Capture the cell that displays the provided text and extract its (x, y) central coordinate. 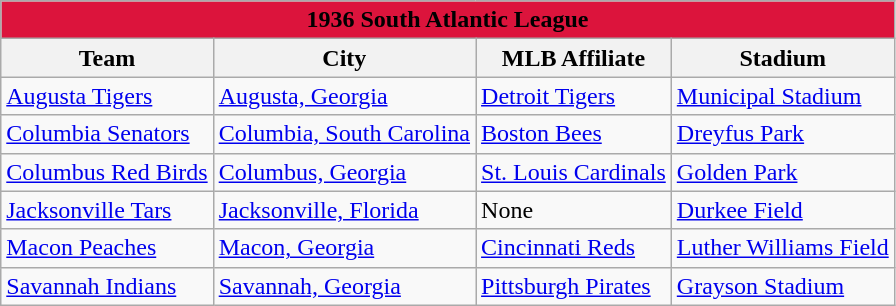
Jacksonville, Florida (344, 210)
Cincinnati Reds (574, 248)
Durkee Field (782, 210)
Savannah, Georgia (344, 286)
Luther Williams Field (782, 248)
Grayson Stadium (782, 286)
City (344, 58)
Columbia Senators (107, 134)
Augusta, Georgia (344, 96)
Columbia, South Carolina (344, 134)
Jacksonville Tars (107, 210)
None (574, 210)
Columbus, Georgia (344, 172)
MLB Affiliate (574, 58)
Boston Bees (574, 134)
Team (107, 58)
Dreyfus Park (782, 134)
Augusta Tigers (107, 96)
Columbus Red Birds (107, 172)
Detroit Tigers (574, 96)
Savannah Indians (107, 286)
Macon Peaches (107, 248)
1936 South Atlantic League (448, 20)
Stadium (782, 58)
St. Louis Cardinals (574, 172)
Golden Park (782, 172)
Macon, Georgia (344, 248)
Municipal Stadium (782, 96)
Pittsburgh Pirates (574, 286)
